Detect which cell encompasses the target text, then output its [X, Y] center coordinate. 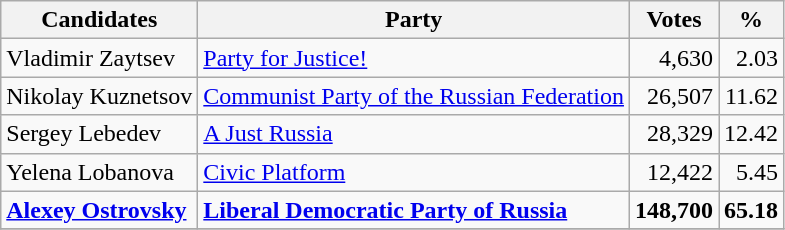
2.03 [752, 58]
12.42 [752, 134]
Communist Party of the Russian Federation [414, 96]
65.18 [752, 210]
28,329 [674, 134]
A Just Russia [414, 134]
Vladimir Zaytsev [100, 58]
5.45 [752, 172]
Party for Justice! [414, 58]
Civic Platform [414, 172]
Yelena Lobanova [100, 172]
4,630 [674, 58]
148,700 [674, 210]
11.62 [752, 96]
Votes [674, 20]
Alexey Ostrovsky [100, 210]
Liberal Democratic Party of Russia [414, 210]
Candidates [100, 20]
26,507 [674, 96]
12,422 [674, 172]
Sergey Lebedev [100, 134]
% [752, 20]
Nikolay Kuznetsov [100, 96]
Party [414, 20]
